For the text-containing cell, return its midpoint in (X, Y) coordinate format. 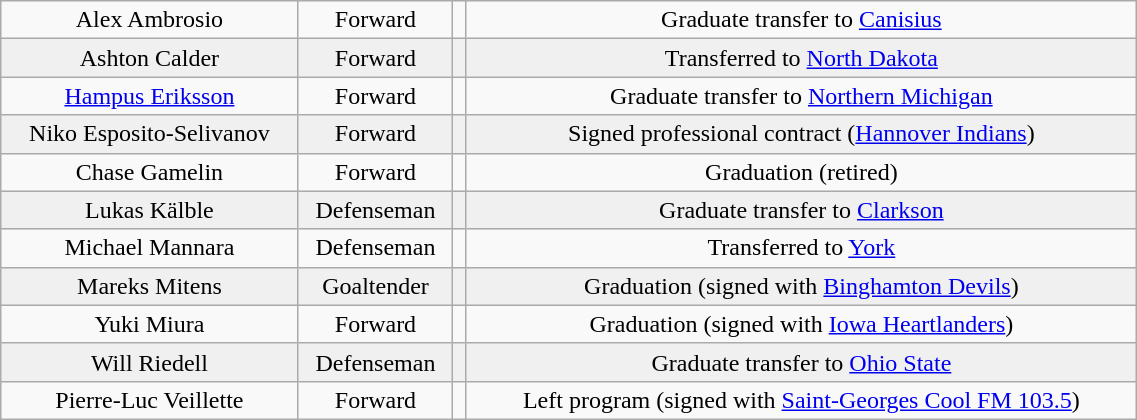
Michael Mannara (150, 248)
Hampus Eriksson (150, 96)
Transferred to York (802, 248)
Transferred to North Dakota (802, 58)
Pierre-Luc Veillette (150, 400)
Alex Ambrosio (150, 20)
Ashton Calder (150, 58)
Left program (signed with Saint-Georges Cool FM 103.5) (802, 400)
Graduate transfer to Northern Michigan (802, 96)
Lukas Kälble (150, 210)
Signed professional contract (Hannover Indians) (802, 134)
Chase Gamelin (150, 172)
Graduate transfer to Ohio State (802, 362)
Graduation (signed with Iowa Heartlanders) (802, 324)
Niko Esposito-Selivanov (150, 134)
Graduation (retired) (802, 172)
Mareks Mitens (150, 286)
Graduate transfer to Clarkson (802, 210)
Will Riedell (150, 362)
Graduate transfer to Canisius (802, 20)
Graduation (signed with Binghamton Devils) (802, 286)
Yuki Miura (150, 324)
Goaltender (376, 286)
